Determine the (x, y) coordinate at the center of the cell enclosing the given text.  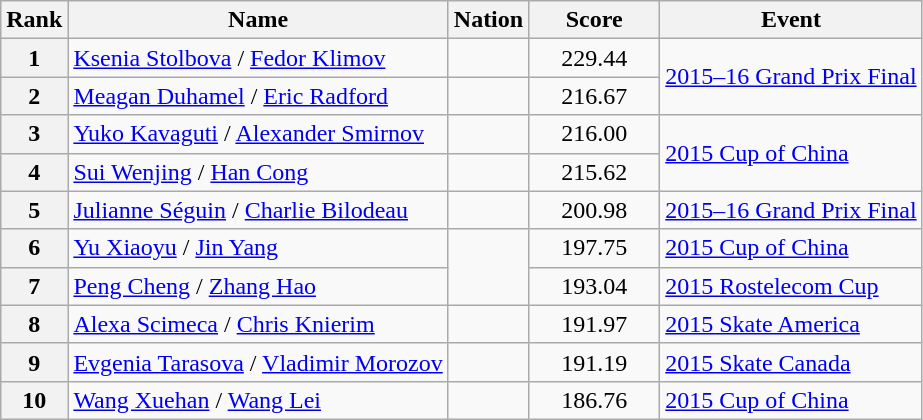
8 (34, 324)
Julianne Séguin / Charlie Bilodeau (258, 210)
Yuko Kavaguti / Alexander Smirnov (258, 134)
2015 Skate America (791, 324)
1 (34, 58)
Score (594, 20)
229.44 (594, 58)
2015 Skate Canada (791, 362)
3 (34, 134)
Meagan Duhamel / Eric Radford (258, 96)
215.62 (594, 172)
Ksenia Stolbova / Fedor Klimov (258, 58)
191.19 (594, 362)
Event (791, 20)
Nation (488, 20)
Rank (34, 20)
4 (34, 172)
Peng Cheng / Zhang Hao (258, 286)
Sui Wenjing / Han Cong (258, 172)
6 (34, 248)
197.75 (594, 248)
Name (258, 20)
9 (34, 362)
216.67 (594, 96)
7 (34, 286)
Evgenia Tarasova / Vladimir Morozov (258, 362)
216.00 (594, 134)
191.97 (594, 324)
Yu Xiaoyu / Jin Yang (258, 248)
Wang Xuehan / Wang Lei (258, 400)
2015 Rostelecom Cup (791, 286)
200.98 (594, 210)
2 (34, 96)
193.04 (594, 286)
Alexa Scimeca / Chris Knierim (258, 324)
186.76 (594, 400)
10 (34, 400)
5 (34, 210)
